Determine the (x, y) coordinate at the center of the cell enclosing the given text.  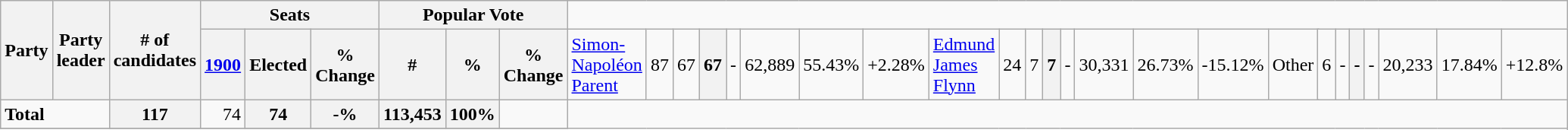
Seats (290, 15)
Elected (279, 65)
Party (27, 50)
117 (155, 114)
17.84% (1470, 65)
1900 (223, 65)
% (473, 65)
87 (659, 65)
-15.12% (1233, 65)
+2.28% (897, 65)
62,889 (770, 65)
20,233 (1407, 65)
Other (1293, 65)
+12.8% (1535, 65)
55.43% (832, 65)
113,453 (412, 114)
Simon-Napoléon Parent (607, 65)
6 (1327, 65)
Popular Vote (473, 15)
24 (1012, 65)
30,331 (1104, 65)
Party leader (80, 50)
Total (55, 114)
Edmund James Flynn (964, 65)
-% (345, 114)
100% (473, 114)
26.73% (1165, 65)
# (412, 65)
# ofcandidates (155, 50)
